Capture the cell that displays the provided text and extract its (X, Y) central coordinate. 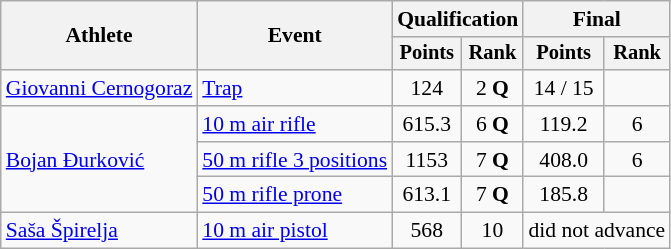
124 (426, 88)
615.3 (426, 124)
14 / 15 (564, 88)
Giovanni Cernogoraz (100, 88)
2 Q (492, 88)
Bojan Đurković (100, 160)
119.2 (564, 124)
568 (426, 231)
10 (492, 231)
50 m rifle 3 positions (294, 160)
6 Q (492, 124)
185.8 (564, 195)
613.1 (426, 195)
408.0 (564, 160)
Qualification (458, 19)
1153 (426, 160)
Athlete (100, 36)
Event (294, 36)
10 m air pistol (294, 231)
Saša Špirelja (100, 231)
10 m air rifle (294, 124)
did not advance (596, 231)
Trap (294, 88)
Final (596, 19)
50 m rifle prone (294, 195)
